Scan for the cell matching the given text and deliver its [x, y] coordinate at center. 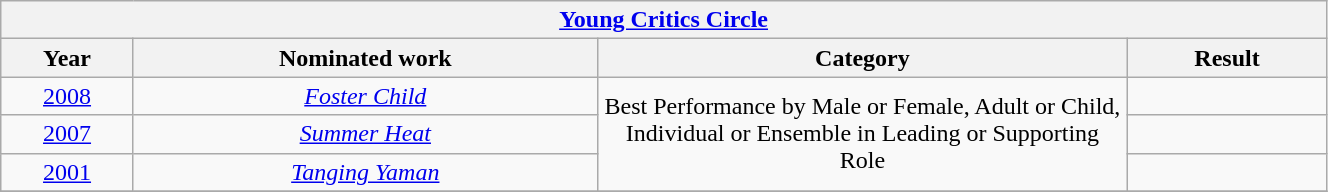
Year [68, 58]
Category [862, 58]
2008 [68, 96]
Best Performance by Male or Female, Adult or Child, Individual or Ensemble in Leading or Supporting Role [862, 134]
2007 [68, 134]
Young Critics Circle [664, 20]
Summer Heat [365, 134]
Foster Child [365, 96]
2001 [68, 172]
Tanging Yaman [365, 172]
Result [1228, 58]
Nominated work [365, 58]
